Provide the [x, y] coordinate of the cell's center where the given text is located.  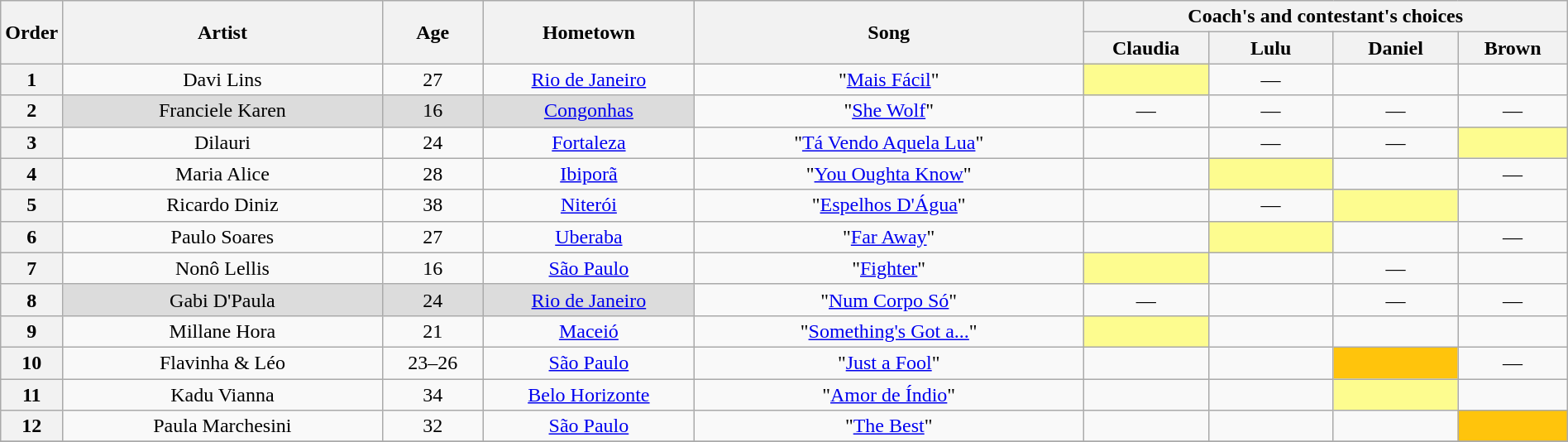
Millane Hora [222, 331]
Age [433, 32]
38 [433, 205]
34 [433, 395]
Flavinha & Léo [222, 363]
"Far Away" [888, 237]
5 [31, 205]
"You Oughta Know" [888, 174]
Hometown [589, 32]
"The Best" [888, 426]
9 [31, 331]
Order [31, 32]
"Amor de Índio" [888, 395]
"Espelhos D'Água" [888, 205]
Maceió [589, 331]
Paulo Soares [222, 237]
21 [433, 331]
Daniel [1396, 48]
Lulu [1270, 48]
"Just a Fool" [888, 363]
"Something's Got a..." [888, 331]
Franciele Karen [222, 111]
"She Wolf" [888, 111]
"Mais Fácil" [888, 79]
Uberaba [589, 237]
2 [31, 111]
Belo Horizonte [589, 395]
23–26 [433, 363]
Nonô Lellis [222, 268]
Gabi D'Paula [222, 300]
Ibiporã [589, 174]
8 [31, 300]
Maria Alice [222, 174]
6 [31, 237]
Brown [1513, 48]
Congonhas [589, 111]
Dilauri [222, 142]
Coach's and contestant's choices [1325, 17]
32 [433, 426]
11 [31, 395]
Fortaleza [589, 142]
"Num Corpo Só" [888, 300]
10 [31, 363]
Kadu Vianna [222, 395]
7 [31, 268]
Song [888, 32]
12 [31, 426]
Claudia [1146, 48]
1 [31, 79]
Paula Marchesini [222, 426]
4 [31, 174]
Ricardo Diniz [222, 205]
3 [31, 142]
Niterói [589, 205]
"Tá Vendo Aquela Lua" [888, 142]
Artist [222, 32]
Davi Lins [222, 79]
"Fighter" [888, 268]
28 [433, 174]
